For the text-containing cell, return its midpoint in [X, Y] coordinate format. 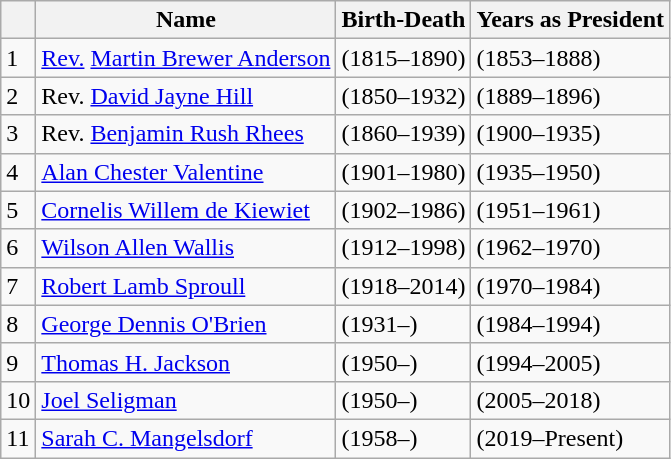
(1860–1939) [404, 134]
8 [18, 324]
(1984–1994) [570, 324]
(1850–1932) [404, 96]
(2005–2018) [570, 400]
(1918–2014) [404, 286]
Alan Chester Valentine [186, 172]
10 [18, 400]
(1931–) [404, 324]
(1902–1986) [404, 210]
Cornelis Willem de Kiewiet [186, 210]
(1912–1998) [404, 248]
(1853–1888) [570, 58]
(2019–Present) [570, 438]
1 [18, 58]
Robert Lamb Sproull [186, 286]
3 [18, 134]
(1815–1890) [404, 58]
(1962–1970) [570, 248]
Birth-Death [404, 20]
Rev. Benjamin Rush Rhees [186, 134]
(1935–1950) [570, 172]
5 [18, 210]
2 [18, 96]
Wilson Allen Wallis [186, 248]
(1900–1935) [570, 134]
(1958–) [404, 438]
Joel Seligman [186, 400]
Years as President [570, 20]
(1951–1961) [570, 210]
6 [18, 248]
11 [18, 438]
(1901–1980) [404, 172]
Rev. Martin Brewer Anderson [186, 58]
4 [18, 172]
Name [186, 20]
(1970–1984) [570, 286]
George Dennis O'Brien [186, 324]
Sarah C. Mangelsdorf [186, 438]
Rev. David Jayne Hill [186, 96]
9 [18, 362]
(1994–2005) [570, 362]
7 [18, 286]
(1889–1896) [570, 96]
Thomas H. Jackson [186, 362]
